Pinpoint the cell where the given text exists, returning its (X, Y) midpoint coordinate. 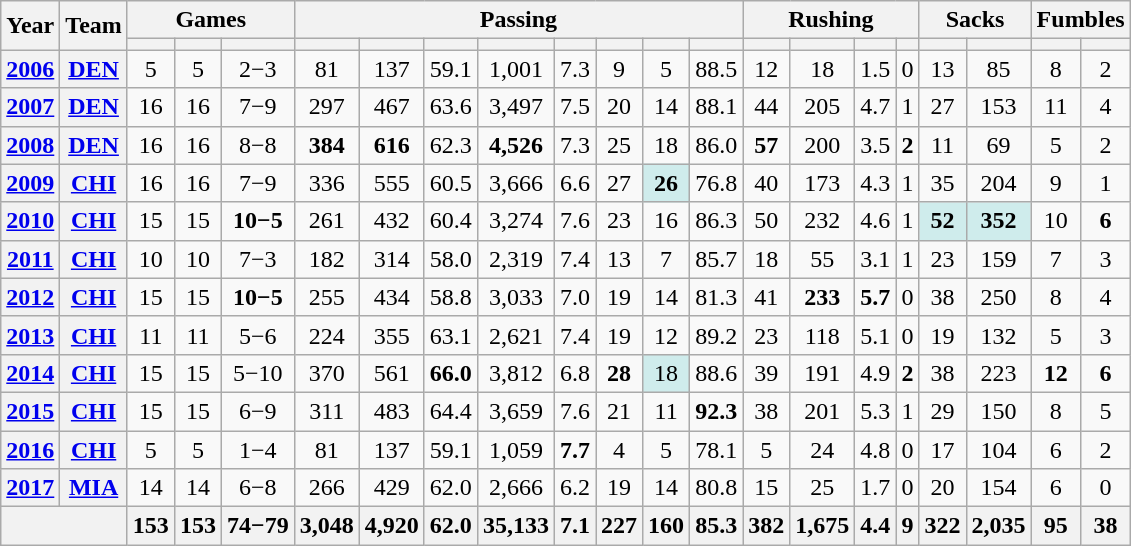
60.5 (450, 183)
3.5 (876, 145)
Year (30, 26)
74−79 (258, 526)
2016 (30, 449)
355 (392, 335)
17 (942, 449)
2014 (30, 373)
429 (392, 488)
35 (942, 183)
4.3 (876, 183)
132 (998, 335)
150 (998, 411)
81.3 (716, 297)
50 (766, 221)
85.7 (716, 259)
63.1 (450, 335)
4,920 (392, 526)
227 (620, 526)
3,033 (516, 297)
204 (998, 183)
2015 (30, 411)
1,001 (516, 69)
57 (766, 145)
92.3 (716, 411)
224 (326, 335)
21 (620, 411)
255 (326, 297)
40 (766, 183)
261 (326, 221)
58.0 (450, 259)
483 (392, 411)
266 (326, 488)
2006 (30, 69)
7−3 (258, 259)
6.2 (574, 488)
232 (822, 221)
6.8 (574, 373)
7.5 (574, 107)
2,035 (998, 526)
8−8 (258, 145)
64.4 (450, 411)
60.4 (450, 221)
370 (326, 373)
6.6 (574, 183)
314 (392, 259)
86.0 (716, 145)
80.8 (716, 488)
55 (822, 259)
3,666 (516, 183)
561 (392, 373)
69 (998, 145)
86.3 (716, 221)
29 (942, 411)
2012 (30, 297)
2009 (30, 183)
3,659 (516, 411)
322 (942, 526)
1,675 (822, 526)
555 (392, 183)
Passing (518, 20)
4,526 (516, 145)
95 (1056, 526)
28 (620, 373)
39 (766, 373)
44 (766, 107)
7.1 (574, 526)
4.8 (876, 449)
88.5 (716, 69)
26 (666, 183)
3,048 (326, 526)
434 (392, 297)
2−3 (258, 69)
76.8 (716, 183)
5.3 (876, 411)
200 (822, 145)
205 (822, 107)
336 (326, 183)
3,812 (516, 373)
173 (822, 183)
4.9 (876, 373)
62.3 (450, 145)
2010 (30, 221)
6−8 (258, 488)
182 (326, 259)
104 (998, 449)
5−6 (258, 335)
58.8 (450, 297)
7.0 (574, 297)
85 (998, 69)
3,274 (516, 221)
Rushing (831, 20)
4.4 (876, 526)
352 (998, 221)
MIA (94, 488)
2008 (30, 145)
118 (822, 335)
4.7 (876, 107)
1.7 (876, 488)
63.6 (450, 107)
78.1 (716, 449)
2,666 (516, 488)
191 (822, 373)
Team (94, 26)
7.7 (574, 449)
2011 (30, 259)
1.5 (876, 69)
4.6 (876, 221)
6−9 (258, 411)
3.1 (876, 259)
311 (326, 411)
35,133 (516, 526)
Fumbles (1080, 20)
160 (666, 526)
5.1 (876, 335)
154 (998, 488)
66.0 (450, 373)
159 (998, 259)
616 (392, 145)
5−10 (258, 373)
1,059 (516, 449)
2,319 (516, 259)
24 (822, 449)
89.2 (716, 335)
201 (822, 411)
Games (210, 20)
250 (998, 297)
297 (326, 107)
85.3 (716, 526)
3,497 (516, 107)
384 (326, 145)
88.1 (716, 107)
41 (766, 297)
1−4 (258, 449)
2007 (30, 107)
2017 (30, 488)
467 (392, 107)
233 (822, 297)
Sacks (975, 20)
5.7 (876, 297)
88.6 (716, 373)
2,621 (516, 335)
223 (998, 373)
2013 (30, 335)
432 (392, 221)
52 (942, 221)
382 (766, 526)
